Find where the given text appears and provide that cell's center as (X, Y) coordinate. 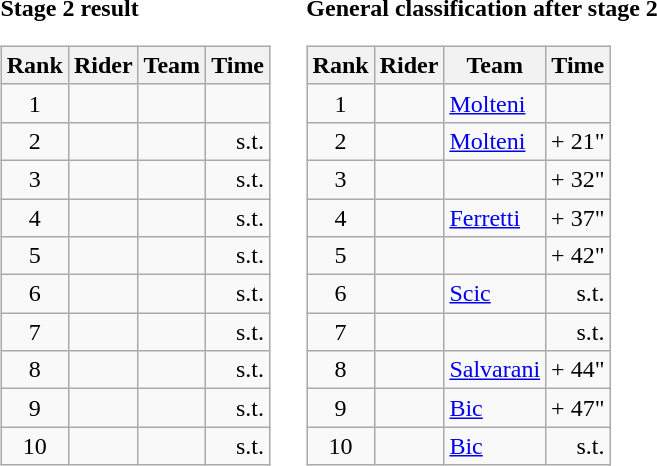
Ferretti (495, 217)
+ 21" (578, 141)
Scic (495, 294)
Salvarani (495, 370)
+ 44" (578, 370)
+ 42" (578, 256)
+ 37" (578, 217)
+ 32" (578, 179)
+ 47" (578, 408)
